Determine the (x, y) coordinate at the center of the cell enclosing the given text.  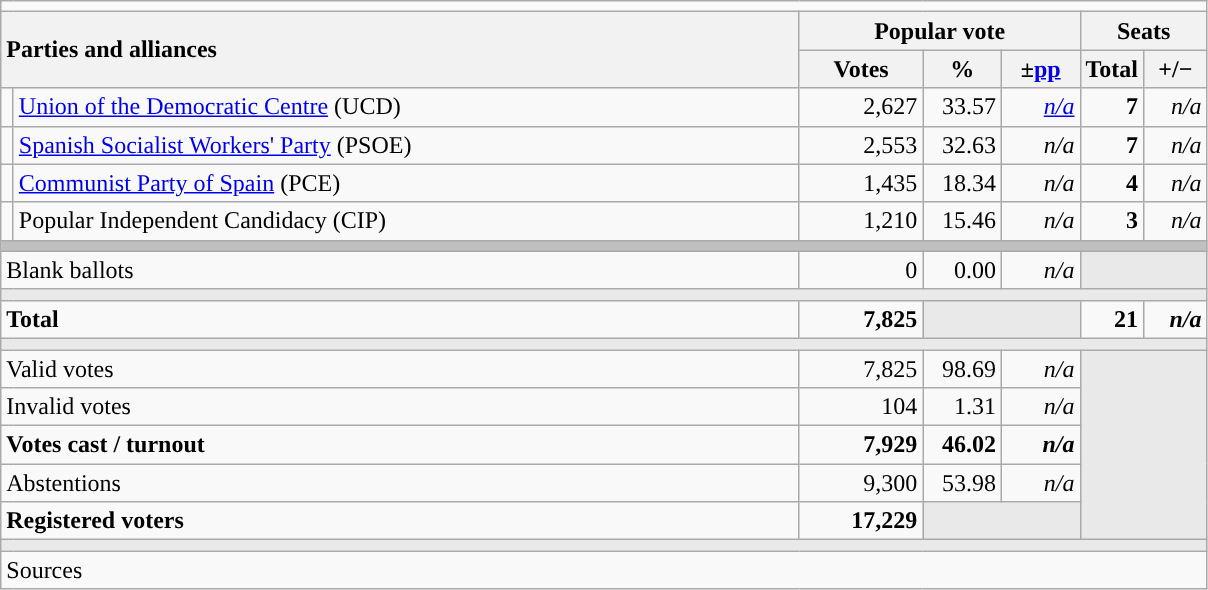
Registered voters (400, 521)
21 (1112, 319)
Sources (604, 570)
32.63 (962, 145)
3 (1112, 221)
Seats (1144, 31)
1.31 (962, 407)
18.34 (962, 183)
15.46 (962, 221)
2,553 (861, 145)
Votes cast / turnout (400, 445)
0 (861, 270)
53.98 (962, 483)
Votes (861, 69)
104 (861, 407)
0.00 (962, 270)
+/− (1176, 69)
Valid votes (400, 369)
46.02 (962, 445)
7,929 (861, 445)
Abstentions (400, 483)
% (962, 69)
Popular Independent Candidacy (CIP) (406, 221)
98.69 (962, 369)
Communist Party of Spain (PCE) (406, 183)
Invalid votes (400, 407)
4 (1112, 183)
9,300 (861, 483)
±pp (1040, 69)
17,229 (861, 521)
1,435 (861, 183)
1,210 (861, 221)
Spanish Socialist Workers' Party (PSOE) (406, 145)
33.57 (962, 107)
Blank ballots (400, 270)
Union of the Democratic Centre (UCD) (406, 107)
Parties and alliances (400, 50)
Popular vote (940, 31)
2,627 (861, 107)
